Determine the [x, y] coordinate at the center of the cell enclosing the given text.  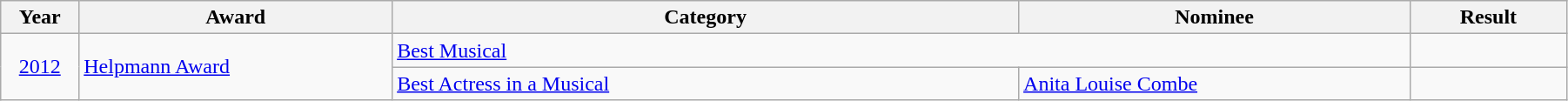
2012 [40, 67]
Nominee [1215, 17]
Best Actress in a Musical [706, 84]
Helpmann Award [236, 67]
Best Musical [901, 50]
Year [40, 17]
Award [236, 17]
Result [1488, 17]
Category [706, 17]
Anita Louise Combe [1215, 84]
